Extract the [x, y] coordinate from the center of the cell holding the provided text.  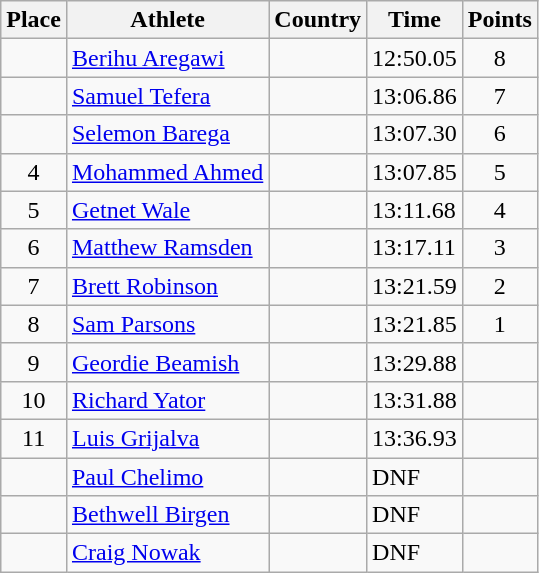
13:31.88 [415, 400]
13:07.30 [415, 134]
Sam Parsons [167, 324]
10 [34, 400]
13:29.88 [415, 362]
Getnet Wale [167, 210]
Samuel Tefera [167, 96]
13:07.85 [415, 172]
13:06.86 [415, 96]
Berihu Aregawi [167, 58]
Points [500, 20]
Craig Nowak [167, 553]
1 [500, 324]
13:21.59 [415, 286]
13:21.85 [415, 324]
Luis Grijalva [167, 438]
Time [415, 20]
Bethwell Birgen [167, 515]
Matthew Ramsden [167, 248]
Country [318, 20]
13:11.68 [415, 210]
11 [34, 438]
9 [34, 362]
Brett Robinson [167, 286]
Athlete [167, 20]
Richard Yator [167, 400]
Geordie Beamish [167, 362]
13:17.11 [415, 248]
2 [500, 286]
Paul Chelimo [167, 477]
Selemon Barega [167, 134]
3 [500, 248]
13:36.93 [415, 438]
12:50.05 [415, 58]
Mohammed Ahmed [167, 172]
Place [34, 20]
